Provide the [x, y] coordinate of the cell's center where the given text is located.  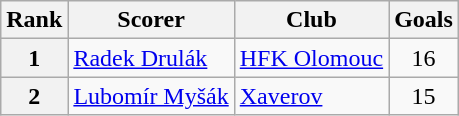
Lubomír Myšák [151, 96]
HFK Olomouc [311, 58]
Goals [424, 20]
Xaverov [311, 96]
2 [34, 96]
Scorer [151, 20]
15 [424, 96]
Club [311, 20]
1 [34, 58]
Radek Drulák [151, 58]
16 [424, 58]
Rank [34, 20]
